Extract the (x, y) coordinate from the center of the cell holding the provided text.  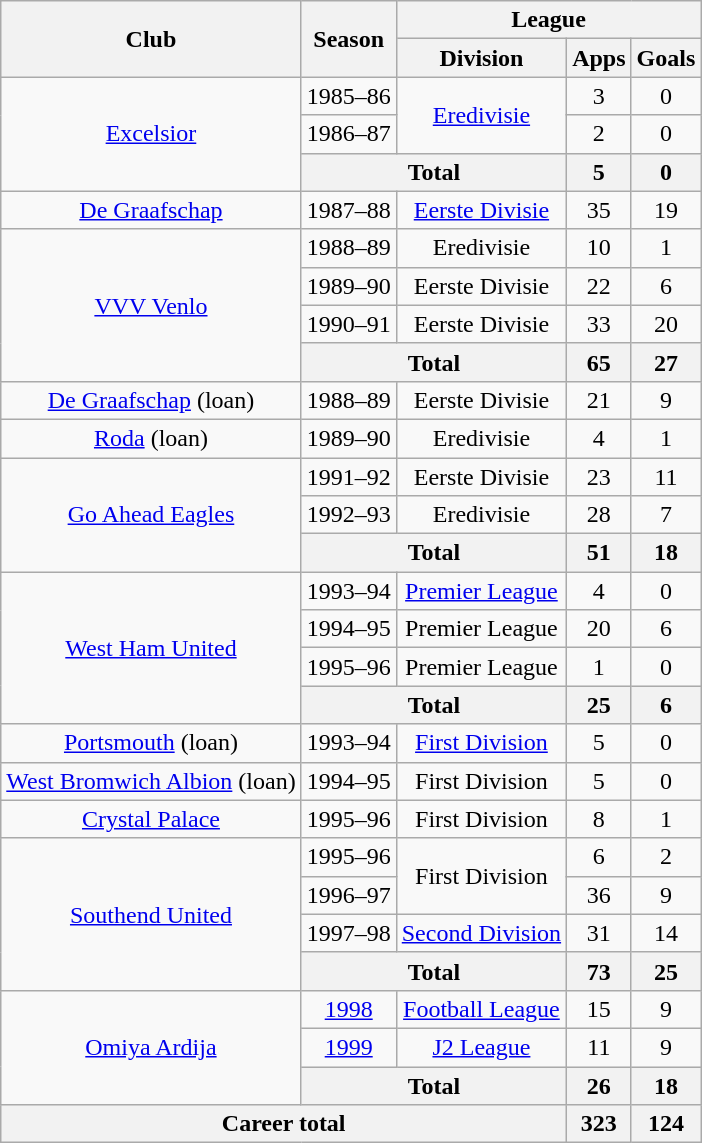
36 (599, 895)
Portsmouth (loan) (151, 743)
26 (599, 1085)
West Ham United (151, 648)
27 (666, 362)
1986–87 (348, 134)
Roda (loan) (151, 438)
Football League (481, 1009)
De Graafschap (151, 210)
51 (599, 553)
33 (599, 324)
1985–86 (348, 96)
Division (481, 58)
10 (599, 248)
West Bromwich Albion (loan) (151, 781)
Apps (599, 58)
1990–91 (348, 324)
VVV Venlo (151, 305)
73 (599, 971)
Career total (284, 1124)
22 (599, 286)
15 (599, 1009)
35 (599, 210)
1997–98 (348, 933)
Southend United (151, 914)
Season (348, 39)
League (548, 20)
21 (599, 400)
1999 (348, 1047)
323 (599, 1124)
Omiya Ardija (151, 1047)
Crystal Palace (151, 819)
14 (666, 933)
3 (599, 96)
124 (666, 1124)
19 (666, 210)
1991–92 (348, 477)
31 (599, 933)
J2 League (481, 1047)
1992–93 (348, 515)
Excelsior (151, 134)
Go Ahead Eagles (151, 515)
65 (599, 362)
Club (151, 39)
1987–88 (348, 210)
1996–97 (348, 895)
7 (666, 515)
28 (599, 515)
8 (599, 819)
1998 (348, 1009)
Goals (666, 58)
De Graafschap (loan) (151, 400)
23 (599, 477)
Second Division (481, 933)
